Scan for the cell matching the given text and deliver its (x, y) coordinate at center. 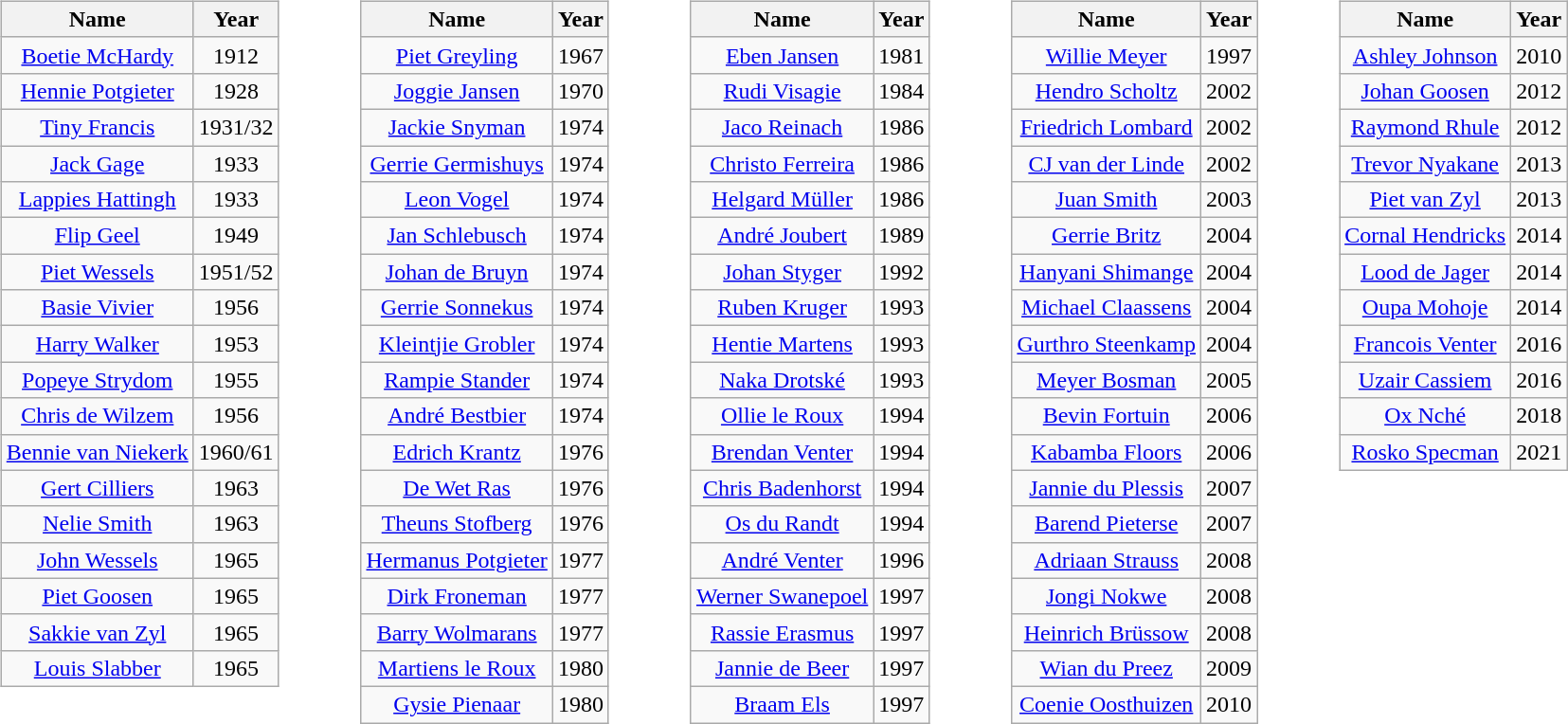
2009 (1230, 668)
Gurthro Steenkamp (1107, 344)
2018 (1539, 416)
Cornal Hendricks (1425, 236)
Rassie Erasmus (782, 632)
Barry Wolmarans (457, 632)
Jannie de Beer (782, 668)
Os du Randt (782, 524)
Johan Goosen (1425, 91)
Wian du Preez (1107, 668)
Nelie Smith (97, 524)
Louis Slabber (97, 668)
Rosko Specman (1425, 452)
1912 (236, 55)
1931/32 (236, 127)
Piet Greyling (457, 55)
Francois Venter (1425, 344)
Piet van Zyl (1425, 200)
Johan de Bruyn (457, 272)
2005 (1230, 380)
Flip Geel (97, 236)
Werner Swanepoel (782, 596)
Heinrich Brüssow (1107, 632)
Hennie Potgieter (97, 91)
1970 (580, 91)
Juan Smith (1107, 200)
Theuns Stofberg (457, 524)
Bevin Fortuin (1107, 416)
Raymond Rhule (1425, 127)
Hermanus Potgieter (457, 560)
Hendro Scholtz (1107, 91)
Edrich Krantz (457, 452)
Jannie du Plessis (1107, 488)
Popeye Strydom (97, 380)
Jaco Reinach (782, 127)
Hanyani Shimange (1107, 272)
Hentie Martens (782, 344)
1981 (902, 55)
Piet Wessels (97, 272)
Gerrie Germishuys (457, 164)
1984 (902, 91)
Gert Cilliers (97, 488)
Christo Ferreira (782, 164)
Kabamba Floors (1107, 452)
John Wessels (97, 560)
Barend Pieterse (1107, 524)
Rampie Stander (457, 380)
Leon Vogel (457, 200)
1949 (236, 236)
Coenie Oosthuizen (1107, 704)
Friedrich Lombard (1107, 127)
Bennie van Niekerk (97, 452)
Martiens le Roux (457, 668)
Ashley Johnson (1425, 55)
Eben Jansen (782, 55)
Jackie Snyman (457, 127)
Tiny Francis (97, 127)
Michael Claassens (1107, 308)
Trevor Nyakane (1425, 164)
Sakkie van Zyl (97, 632)
Rudi Visagie (782, 91)
Kleintjie Grobler (457, 344)
CJ van der Linde (1107, 164)
Ox Nché (1425, 416)
André Bestbier (457, 416)
1992 (902, 272)
Dirk Froneman (457, 596)
Johan Styger (782, 272)
Lood de Jager (1425, 272)
1955 (236, 380)
Naka Drotské (782, 380)
Lappies Hattingh (97, 200)
Ollie le Roux (782, 416)
1989 (902, 236)
2021 (1539, 452)
Willie Meyer (1107, 55)
Gysie Pienaar (457, 704)
André Venter (782, 560)
1951/52 (236, 272)
1960/61 (236, 452)
Ruben Kruger (782, 308)
Joggie Jansen (457, 91)
Brendan Venter (782, 452)
1996 (902, 560)
Jack Gage (97, 164)
Gerrie Sonnekus (457, 308)
Braam Els (782, 704)
1928 (236, 91)
Boetie McHardy (97, 55)
Jongi Nokwe (1107, 596)
Chris de Wilzem (97, 416)
Chris Badenhorst (782, 488)
Basie Vivier (97, 308)
André Joubert (782, 236)
Uzair Cassiem (1425, 380)
Gerrie Britz (1107, 236)
Meyer Bosman (1107, 380)
De Wet Ras (457, 488)
2003 (1230, 200)
1967 (580, 55)
Jan Schlebusch (457, 236)
Helgard Müller (782, 200)
Harry Walker (97, 344)
Piet Goosen (97, 596)
Adriaan Strauss (1107, 560)
1953 (236, 344)
Oupa Mohoje (1425, 308)
